Extract the [x, y] coordinate from the center of the cell holding the provided text.  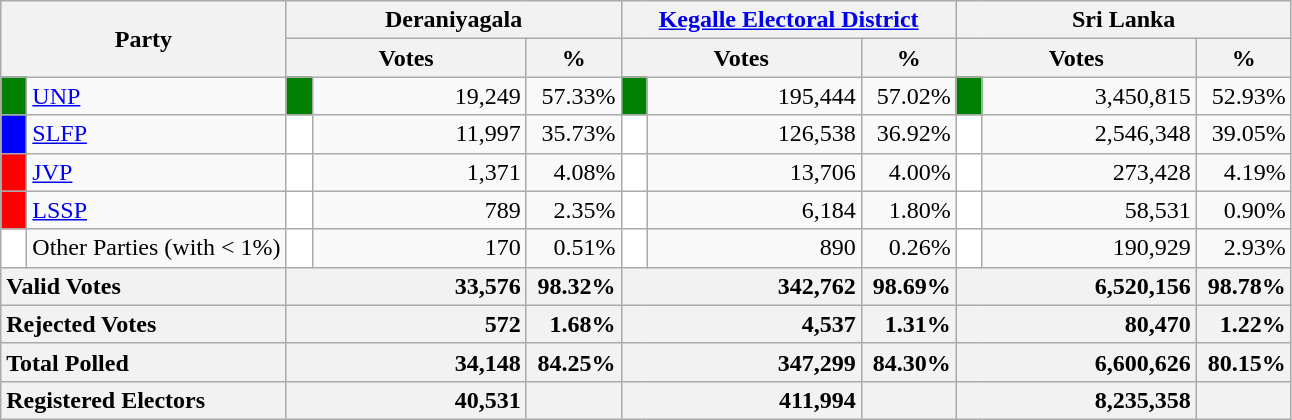
4,537 [741, 324]
1.68% [574, 324]
Deraniyagala [454, 20]
195,444 [754, 96]
98.32% [574, 286]
6,184 [754, 210]
57.33% [574, 96]
LSSP [156, 210]
273,428 [1089, 172]
2.93% [1244, 248]
411,994 [741, 400]
Other Parties (with < 1%) [156, 248]
2,546,348 [1089, 134]
342,762 [741, 286]
80.15% [1244, 362]
789 [419, 210]
170 [419, 248]
JVP [156, 172]
19,249 [419, 96]
SLFP [156, 134]
1.31% [908, 324]
Kegalle Electoral District [788, 20]
13,706 [754, 172]
98.78% [1244, 286]
Sri Lanka [1124, 20]
126,538 [754, 134]
190,929 [1089, 248]
UNP [156, 96]
Valid Votes [144, 286]
58,531 [1089, 210]
4.00% [908, 172]
57.02% [908, 96]
3,450,815 [1089, 96]
52.93% [1244, 96]
Registered Electors [144, 400]
1.22% [1244, 324]
0.26% [908, 248]
33,576 [406, 286]
4.08% [574, 172]
1,371 [419, 172]
39.05% [1244, 134]
572 [406, 324]
40,531 [406, 400]
98.69% [908, 286]
35.73% [574, 134]
6,520,156 [1076, 286]
84.30% [908, 362]
4.19% [1244, 172]
1.80% [908, 210]
11,997 [419, 134]
Total Polled [144, 362]
80,470 [1076, 324]
890 [754, 248]
Party [144, 39]
Rejected Votes [144, 324]
36.92% [908, 134]
84.25% [574, 362]
2.35% [574, 210]
347,299 [741, 362]
8,235,358 [1076, 400]
0.51% [574, 248]
6,600,626 [1076, 362]
0.90% [1244, 210]
34,148 [406, 362]
